Pinpoint the cell where the given text exists, returning its [x, y] midpoint coordinate. 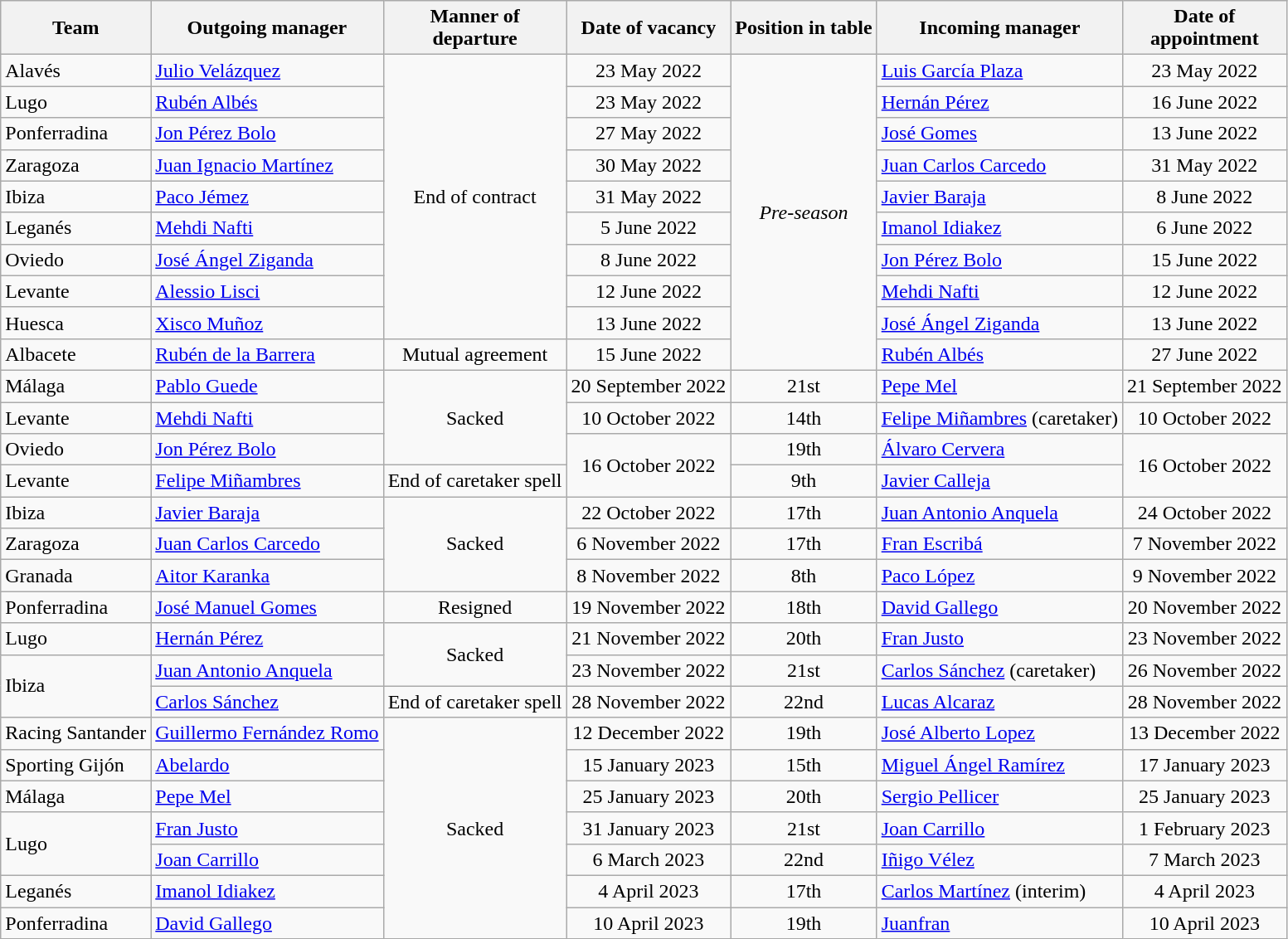
Xisco Muñoz [267, 323]
8 November 2022 [649, 576]
Juanfran [999, 923]
6 November 2022 [649, 544]
Pre-season [804, 212]
20 September 2022 [649, 386]
Luis García Plaza [999, 71]
17 January 2023 [1204, 765]
7 March 2023 [1204, 859]
Carlos Martínez (interim) [999, 891]
Sporting Gijón [76, 765]
14th [804, 417]
Pablo Guede [267, 386]
8th [804, 576]
9 November 2022 [1204, 576]
Manner ofdeparture [474, 28]
9th [804, 481]
Paco Jémez [267, 197]
Mutual agreement [474, 354]
Team [76, 28]
1 February 2023 [1204, 828]
Lucas Alcaraz [999, 702]
Huesca [76, 323]
19 November 2022 [649, 607]
16 June 2022 [1204, 102]
6 March 2023 [649, 859]
José Gomes [999, 134]
Felipe Miñambres (caretaker) [999, 417]
Date ofappointment [1204, 28]
Resigned [474, 607]
Iñigo Vélez [999, 859]
Carlos Sánchez (caretaker) [999, 670]
30 May 2022 [649, 165]
Carlos Sánchez [267, 702]
22 October 2022 [649, 513]
Rubén de la Barrera [267, 354]
Fran Escribá [999, 544]
24 October 2022 [1204, 513]
Guillermo Fernández Romo [267, 733]
Álvaro Cervera [999, 450]
26 November 2022 [1204, 670]
27 June 2022 [1204, 354]
5 June 2022 [649, 228]
End of contract [474, 197]
Juan Ignacio Martínez [267, 165]
21 September 2022 [1204, 386]
Racing Santander [76, 733]
Granada [76, 576]
Position in table [804, 28]
José Manuel Gomes [267, 607]
Paco López [999, 576]
Date of vacancy [649, 28]
José Alberto Lopez [999, 733]
6 June 2022 [1204, 228]
Miguel Ángel Ramírez [999, 765]
15 January 2023 [649, 765]
Javier Calleja [999, 481]
Abelardo [267, 765]
Alavés [76, 71]
15th [804, 765]
7 November 2022 [1204, 544]
27 May 2022 [649, 134]
12 December 2022 [649, 733]
Incoming manager [999, 28]
18th [804, 607]
Outgoing manager [267, 28]
31 January 2023 [649, 828]
Aitor Karanka [267, 576]
Albacete [76, 354]
Felipe Miñambres [267, 481]
Sergio Pellicer [999, 796]
21 November 2022 [649, 639]
Julio Velázquez [267, 71]
Alessio Lisci [267, 291]
20 November 2022 [1204, 607]
13 December 2022 [1204, 733]
